Pinpoint the cell where the given text exists, returning its (X, Y) midpoint coordinate. 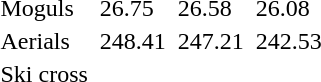
247.21 (210, 41)
248.41 (132, 41)
